Pinpoint the cell where the given text exists, returning its (X, Y) midpoint coordinate. 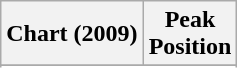
Chart (2009) (72, 34)
PeakPosition (190, 34)
